Extract the (X, Y) coordinate from the center of the cell holding the provided text.  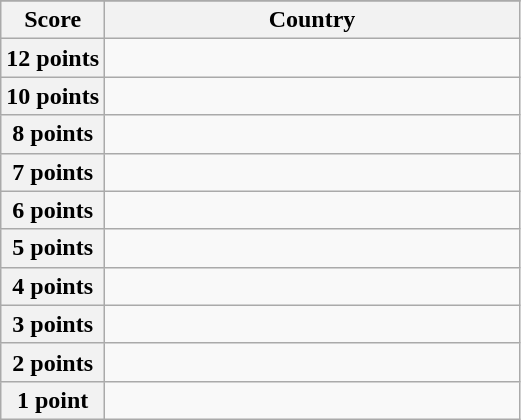
2 points (53, 362)
4 points (53, 286)
1 point (53, 400)
Score (53, 20)
8 points (53, 134)
3 points (53, 324)
10 points (53, 96)
5 points (53, 248)
Country (312, 20)
6 points (53, 210)
12 points (53, 58)
7 points (53, 172)
